Search for the cell housing the specified text and yield its [x, y] center coordinate. 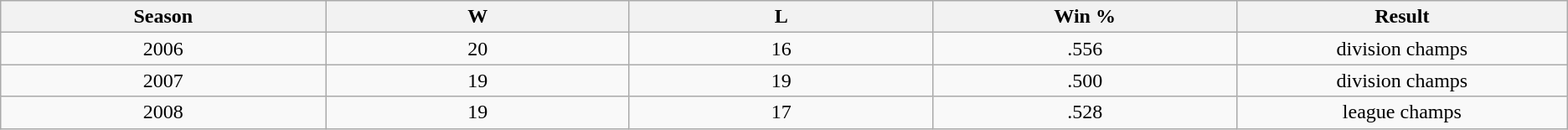
league champs [1402, 112]
Win % [1086, 17]
20 [477, 49]
16 [781, 49]
2006 [163, 49]
2007 [163, 81]
17 [781, 112]
Season [163, 17]
W [477, 17]
.556 [1086, 49]
Result [1402, 17]
2008 [163, 112]
.528 [1086, 112]
.500 [1086, 81]
L [781, 17]
